Identify which cell holds the provided text, then report its [X, Y] central coordinate. 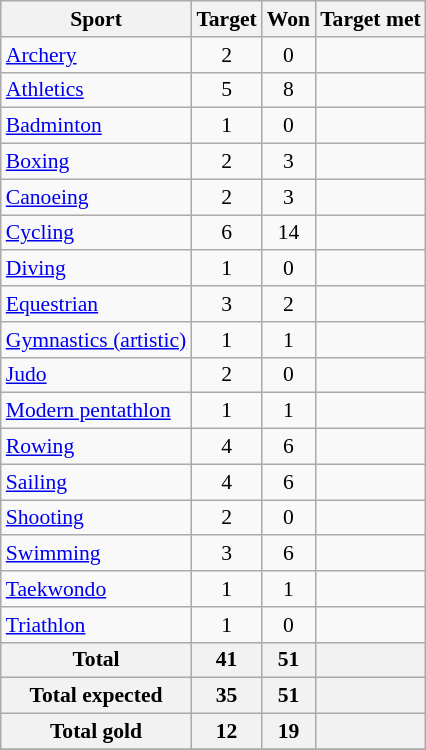
Modern pentathlon [96, 411]
Shooting [96, 518]
Sport [96, 19]
Triathlon [96, 625]
41 [226, 660]
Total gold [96, 732]
Badminton [96, 126]
Rowing [96, 447]
19 [288, 732]
Target met [370, 19]
Diving [96, 269]
Archery [96, 55]
Equestrian [96, 304]
Judo [96, 375]
Athletics [96, 90]
Boxing [96, 162]
Canoeing [96, 197]
Total expected [96, 696]
12 [226, 732]
Total [96, 660]
8 [288, 90]
Target [226, 19]
35 [226, 696]
Sailing [96, 482]
Won [288, 19]
Cycling [96, 233]
Gymnastics (artistic) [96, 340]
Taekwondo [96, 589]
5 [226, 90]
14 [288, 233]
Swimming [96, 554]
